Find where the given text appears and provide that cell's center as [X, Y] coordinate. 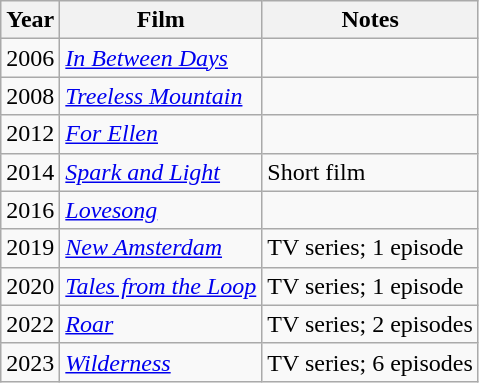
In Between Days [161, 58]
Spark and Light [161, 172]
2016 [30, 210]
2022 [30, 324]
2014 [30, 172]
2020 [30, 286]
2012 [30, 134]
For Ellen [161, 134]
New Amsterdam [161, 248]
TV series; 2 episodes [370, 324]
2023 [30, 362]
Tales from the Loop [161, 286]
Roar [161, 324]
Year [30, 20]
2019 [30, 248]
Treeless Mountain [161, 96]
TV series; 6 episodes [370, 362]
2006 [30, 58]
Notes [370, 20]
Lovesong [161, 210]
2008 [30, 96]
Wilderness [161, 362]
Film [161, 20]
Short film [370, 172]
